For the text-containing cell, return its midpoint in (x, y) coordinate format. 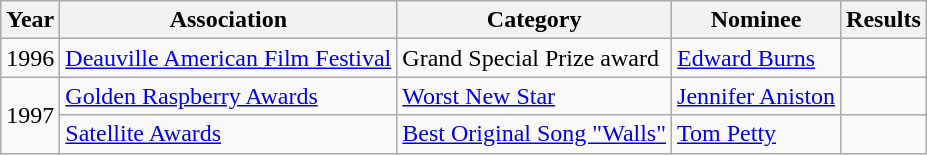
Satellite Awards (228, 134)
Year (30, 20)
Category (534, 20)
1996 (30, 58)
Tom Petty (756, 134)
Best Original Song "Walls" (534, 134)
Golden Raspberry Awards (228, 96)
Grand Special Prize award (534, 58)
Association (228, 20)
Nominee (756, 20)
Deauville American Film Festival (228, 58)
Results (884, 20)
Worst New Star (534, 96)
1997 (30, 115)
Jennifer Aniston (756, 96)
Edward Burns (756, 58)
